Pinpoint the cell where the given text exists, returning its (x, y) midpoint coordinate. 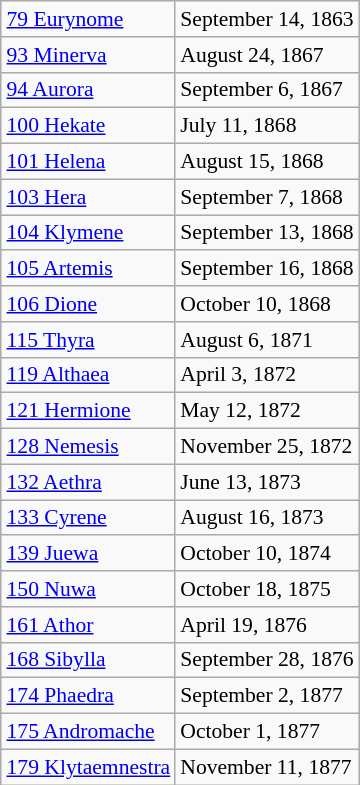
October 1, 1877 (266, 731)
April 3, 1872 (266, 375)
121 Hermione (88, 411)
August 6, 1871 (266, 339)
168 Sibylla (88, 660)
April 19, 1876 (266, 624)
September 16, 1868 (266, 268)
150 Nuwa (88, 589)
93 Minerva (88, 54)
November 11, 1877 (266, 767)
September 13, 1868 (266, 232)
October 10, 1874 (266, 553)
100 Hekate (88, 126)
105 Artemis (88, 268)
August 16, 1873 (266, 518)
September 2, 1877 (266, 696)
115 Thyra (88, 339)
94 Aurora (88, 90)
179 Klytaemnestra (88, 767)
July 11, 1868 (266, 126)
November 25, 1872 (266, 446)
September 14, 1863 (266, 19)
103 Hera (88, 197)
161 Athor (88, 624)
133 Cyrene (88, 518)
132 Aethra (88, 482)
139 Juewa (88, 553)
June 13, 1873 (266, 482)
175 Andromache (88, 731)
174 Phaedra (88, 696)
May 12, 1872 (266, 411)
104 Klymene (88, 232)
August 24, 1867 (266, 54)
September 28, 1876 (266, 660)
101 Helena (88, 161)
October 10, 1868 (266, 304)
August 15, 1868 (266, 161)
79 Eurynome (88, 19)
119 Althaea (88, 375)
September 7, 1868 (266, 197)
September 6, 1867 (266, 90)
October 18, 1875 (266, 589)
106 Dione (88, 304)
128 Nemesis (88, 446)
